Locate the cell with the specified text and output its (x, y) center coordinate. 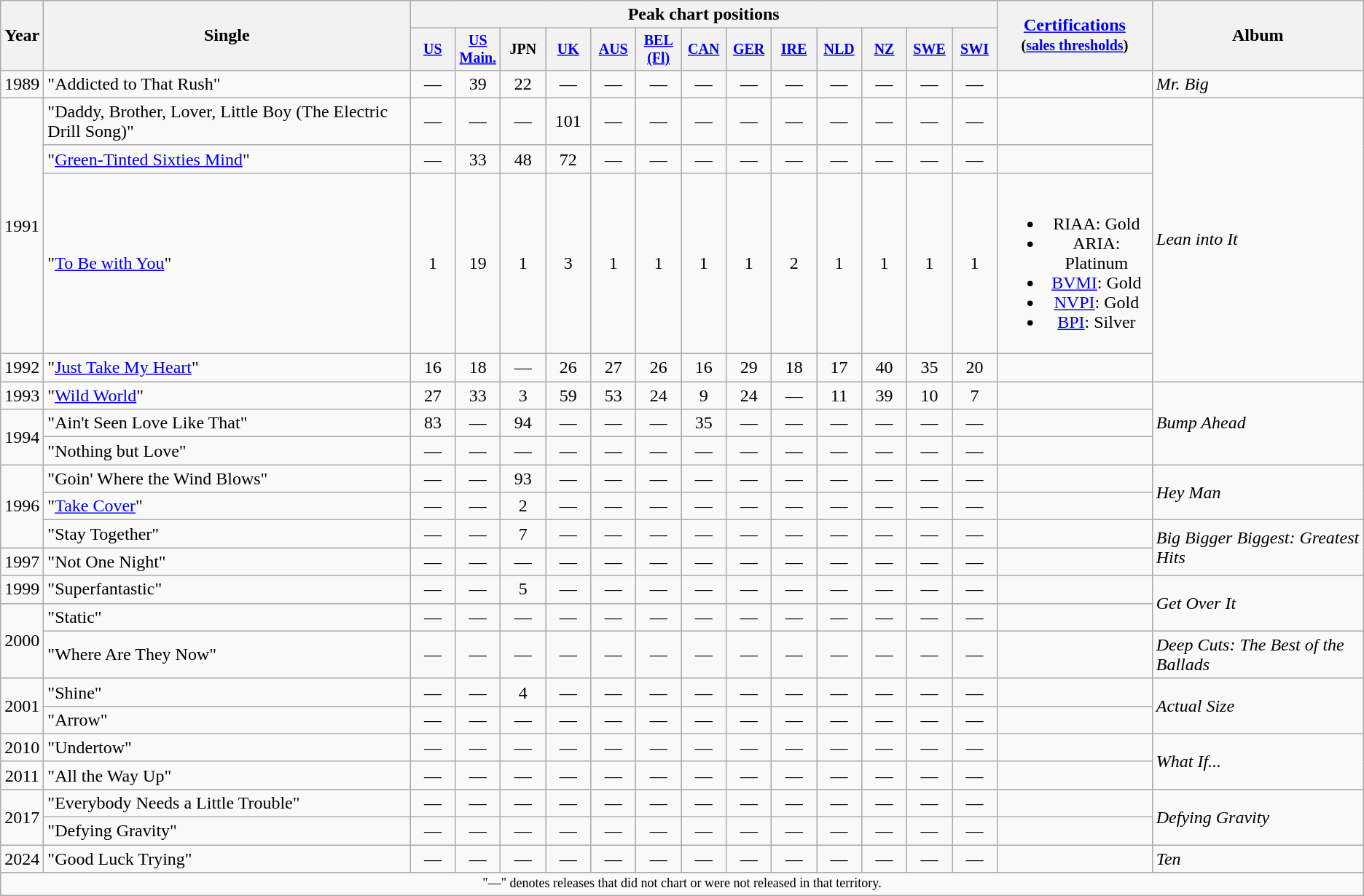
SWI (975, 50)
"Wild World" (227, 396)
5 (523, 589)
US (433, 50)
CAN (704, 50)
"Where Are They Now" (227, 654)
"Not One Night" (227, 562)
Defying Gravity (1258, 817)
83 (433, 423)
Get Over It (1258, 603)
Single (227, 36)
Mr. Big (1258, 84)
GER (749, 50)
NZ (885, 50)
"Daddy, Brother, Lover, Little Boy (The Electric Drill Song)" (227, 121)
"Ain't Seen Love Like That" (227, 423)
"Everybody Needs a Little Trouble" (227, 803)
"Good Luck Trying" (227, 859)
SWE (930, 50)
19 (478, 263)
94 (523, 423)
Certifications(sales thresholds) (1074, 36)
1993 (22, 396)
72 (568, 159)
20 (975, 368)
1991 (22, 226)
Actual Size (1258, 706)
4 (523, 692)
29 (749, 368)
"Goin' Where the Wind Blows" (227, 479)
40 (885, 368)
1997 (22, 562)
Hey Man (1258, 492)
1996 (22, 506)
"Static" (227, 617)
"All the Way Up" (227, 775)
2017 (22, 817)
"Shine" (227, 692)
59 (568, 396)
22 (523, 84)
RIAA: GoldARIA: PlatinumBVMI: GoldNVPI: GoldBPI: Silver (1074, 263)
1994 (22, 437)
JPN (523, 50)
1999 (22, 589)
"Undertow" (227, 747)
"Stay Together" (227, 534)
NLD (839, 50)
"Superfantastic" (227, 589)
What If... (1258, 761)
10 (930, 396)
93 (523, 479)
IRE (794, 50)
Lean into It (1258, 239)
2024 (22, 859)
"Arrow" (227, 720)
11 (839, 396)
Big Bigger Biggest: Greatest Hits (1258, 548)
53 (614, 396)
2010 (22, 747)
"Addicted to That Rush" (227, 84)
48 (523, 159)
Album (1258, 36)
"Take Cover" (227, 506)
Year (22, 36)
"Green-Tinted Sixties Mind" (227, 159)
2000 (22, 641)
Bump Ahead (1258, 423)
101 (568, 121)
17 (839, 368)
"Nothing but Love" (227, 451)
Deep Cuts: The Best of the Ballads (1258, 654)
BEL(Fl) (659, 50)
2011 (22, 775)
"Just Take My Heart" (227, 368)
"Defying Gravity" (227, 831)
Ten (1258, 859)
1989 (22, 84)
1992 (22, 368)
9 (704, 396)
2001 (22, 706)
"To Be with You" (227, 263)
AUS (614, 50)
"—" denotes releases that did not chart or were not released in that territory. (682, 884)
UK (568, 50)
Peak chart positions (704, 15)
US Main. (478, 50)
